Output the [x, y] coordinate of the center of the cell containing the given text.  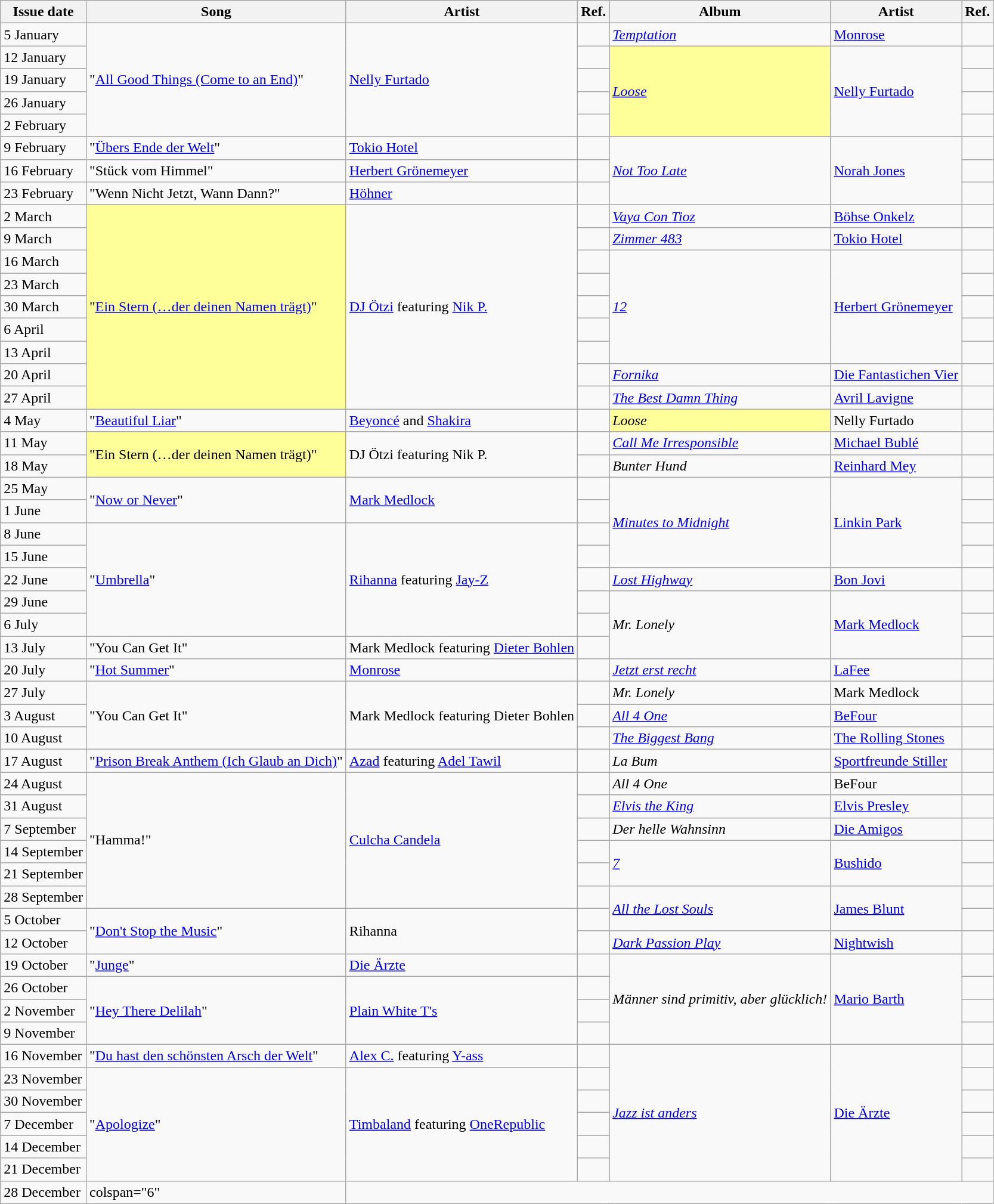
19 October [44, 965]
7 December [44, 1124]
Männer sind primitiv, aber glücklich! [720, 999]
Culcha Candela [462, 840]
Azad featuring Adel Tawil [462, 761]
20 July [44, 670]
Reinhard Mey [896, 466]
21 September [44, 874]
Norah Jones [896, 171]
12 January [44, 57]
Beyoncé and Shakira [462, 420]
30 March [44, 307]
14 December [44, 1147]
Sportfreunde Stiller [896, 761]
Avril Lavigne [896, 398]
Höhner [462, 193]
9 February [44, 148]
28 December [44, 1192]
Die Fantastichen Vier [896, 375]
27 April [44, 398]
6 July [44, 624]
28 September [44, 897]
3 August [44, 716]
29 June [44, 602]
17 August [44, 761]
Bunter Hund [720, 466]
Temptation [720, 35]
Plain White T's [462, 1010]
LaFee [896, 670]
Rihanna [462, 931]
2 November [44, 1011]
The Rolling Stones [896, 738]
Not Too Late [720, 171]
"Übers Ende der Welt" [216, 148]
1 June [44, 511]
"Don't Stop the Music" [216, 931]
6 April [44, 330]
Elvis the King [720, 806]
Michael Bublé [896, 443]
Alex C. featuring Y-ass [462, 1056]
5 January [44, 35]
"Wenn Nicht Jetzt, Wann Dann?" [216, 193]
Timbaland featuring OneRepublic [462, 1124]
Vaya Con Tioz [720, 216]
12 October [44, 942]
Song [216, 12]
13 April [44, 352]
2 March [44, 216]
16 March [44, 261]
Dark Passion Play [720, 942]
Bon Jovi [896, 579]
"Beautiful Liar" [216, 420]
Die Amigos [896, 829]
31 August [44, 806]
"Prison Break Anthem (Ich Glaub an Dich)" [216, 761]
23 March [44, 284]
"Hamma!" [216, 840]
23 February [44, 193]
20 April [44, 375]
Der helle Wahnsinn [720, 829]
Call Me Irresponsible [720, 443]
7 [720, 863]
"Junge" [216, 965]
Jetzt erst recht [720, 670]
Zimmer 483 [720, 239]
26 January [44, 103]
"Hey There Delilah" [216, 1010]
Nightwish [896, 942]
Jazz ist anders [720, 1113]
Böhse Onkelz [896, 216]
"Du hast den schönsten Arsch der Welt" [216, 1056]
Mario Barth [896, 999]
16 November [44, 1056]
"Stück vom Himmel" [216, 171]
19 January [44, 80]
Elvis Presley [896, 806]
Fornika [720, 375]
All the Lost Souls [720, 908]
24 August [44, 784]
The Biggest Bang [720, 738]
15 June [44, 556]
"Umbrella" [216, 579]
9 November [44, 1033]
2 February [44, 125]
Minutes to Midnight [720, 522]
26 October [44, 988]
Rihanna featuring Jay-Z [462, 579]
30 November [44, 1101]
25 May [44, 488]
8 June [44, 534]
11 May [44, 443]
"Now or Never" [216, 500]
18 May [44, 466]
14 September [44, 852]
23 November [44, 1079]
10 August [44, 738]
4 May [44, 420]
colspan="6" [216, 1192]
"All Good Things (Come to an End)" [216, 80]
"Hot Summer" [216, 670]
Linkin Park [896, 522]
13 July [44, 647]
Lost Highway [720, 579]
12 [720, 307]
Album [720, 12]
La Bum [720, 761]
Bushido [896, 863]
27 July [44, 693]
5 October [44, 920]
7 September [44, 829]
"Apologize" [216, 1124]
9 March [44, 239]
21 December [44, 1169]
The Best Damn Thing [720, 398]
16 February [44, 171]
22 June [44, 579]
James Blunt [896, 908]
Issue date [44, 12]
